Extract the (X, Y) coordinate from the center of the cell holding the provided text.  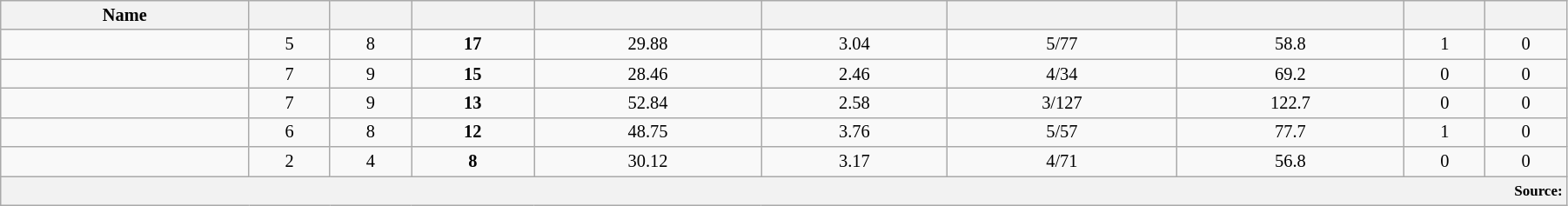
5 (289, 44)
69.2 (1290, 74)
28.46 (647, 74)
5/77 (1062, 44)
30.12 (647, 162)
2.58 (854, 103)
2 (289, 162)
48.75 (647, 132)
4/71 (1062, 162)
Name (125, 15)
58.8 (1290, 44)
29.88 (647, 44)
5/57 (1062, 132)
15 (473, 74)
3.04 (854, 44)
56.8 (1290, 162)
2.46 (854, 74)
122.7 (1290, 103)
Source: (784, 190)
52.84 (647, 103)
17 (473, 44)
4/34 (1062, 74)
13 (473, 103)
3.17 (854, 162)
12 (473, 132)
77.7 (1290, 132)
3.76 (854, 132)
6 (289, 132)
3/127 (1062, 103)
4 (371, 162)
